Determine the [X, Y] coordinate at the center of the cell enclosing the given text.  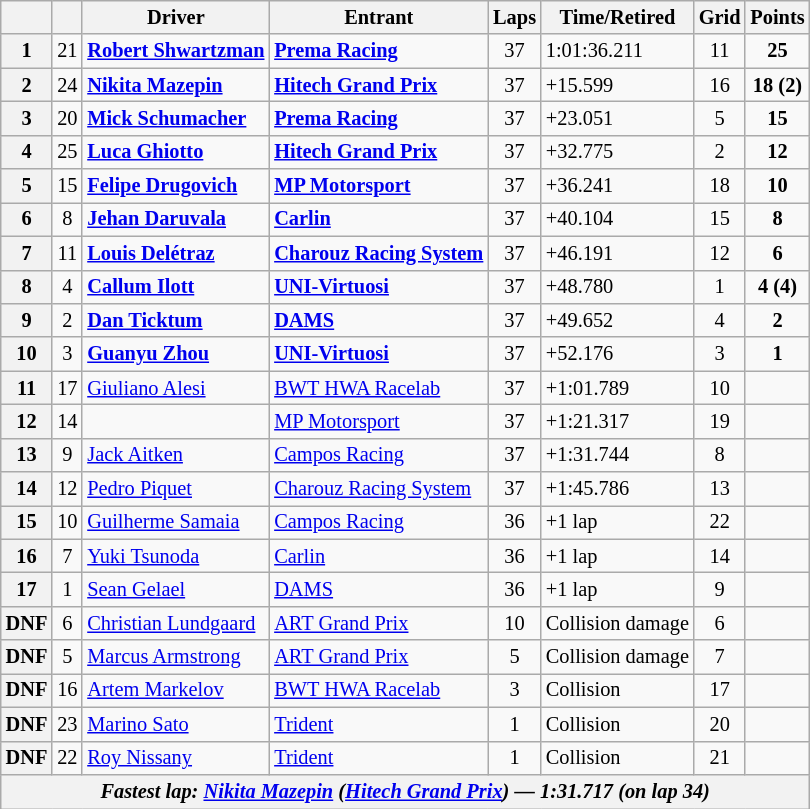
Robert Shwartzman [176, 51]
24 [67, 85]
Callum Ilott [176, 287]
Points [777, 17]
+46.191 [618, 253]
Luca Ghiotto [176, 152]
Nikita Mazepin [176, 85]
+36.241 [618, 186]
+15.599 [618, 85]
Roy Nissany [176, 758]
+1:01.789 [618, 388]
4 (4) [777, 287]
+1:21.317 [618, 421]
Entrant [378, 17]
+52.176 [618, 354]
18 (2) [777, 85]
+1:45.786 [618, 489]
+23.051 [618, 118]
Grid [720, 17]
Giuliano Alesi [176, 388]
Marcus Armstrong [176, 657]
+32.775 [618, 152]
Laps [514, 17]
Louis Delétraz [176, 253]
Felipe Drugovich [176, 186]
Yuki Tsunoda [176, 556]
+40.104 [618, 219]
Jack Aitken [176, 455]
Fastest lap: Nikita Mazepin (Hitech Grand Prix) — 1:31.717 (on lap 34) [406, 791]
Artem Markelov [176, 690]
Sean Gelael [176, 589]
Dan Ticktum [176, 320]
Guanyu Zhou [176, 354]
Marino Sato [176, 724]
18 [720, 186]
23 [67, 724]
Driver [176, 17]
19 [720, 421]
Pedro Piquet [176, 489]
Time/Retired [618, 17]
Jehan Daruvala [176, 219]
Guilherme Samaia [176, 522]
Christian Lundgaard [176, 623]
+1:31.744 [618, 455]
+48.780 [618, 287]
+49.652 [618, 320]
Mick Schumacher [176, 118]
1:01:36.211 [618, 51]
